Pinpoint the cell where the given text exists, returning its (x, y) midpoint coordinate. 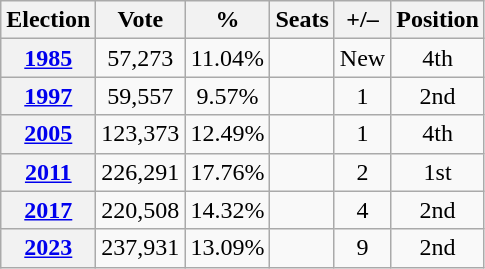
17.76% (228, 172)
1997 (48, 96)
2 (362, 172)
11.04% (228, 58)
1985 (48, 58)
+/– (362, 20)
Seats (302, 20)
1st (438, 172)
57,273 (140, 58)
9 (362, 248)
14.32% (228, 210)
Position (438, 20)
13.09% (228, 248)
123,373 (140, 134)
Election (48, 20)
237,931 (140, 248)
12.49% (228, 134)
4 (362, 210)
220,508 (140, 210)
2005 (48, 134)
9.57% (228, 96)
226,291 (140, 172)
2023 (48, 248)
59,557 (140, 96)
% (228, 20)
New (362, 58)
Vote (140, 20)
2011 (48, 172)
2017 (48, 210)
